From the cell containing the given text, extract its center point as [X, Y] coordinate. 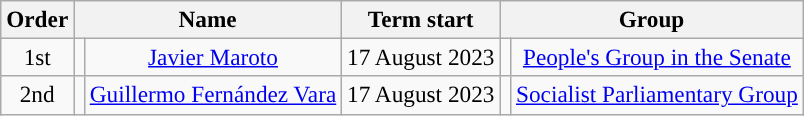
Group [652, 19]
People's Group in the Senate [658, 57]
Order [38, 19]
Javier Maroto [212, 57]
Term start [421, 19]
Name [208, 19]
1st [38, 57]
Socialist Parliamentary Group [658, 95]
2nd [38, 95]
Guillermo Fernández Vara [212, 95]
